Pinpoint the cell where the given text exists, returning its (X, Y) midpoint coordinate. 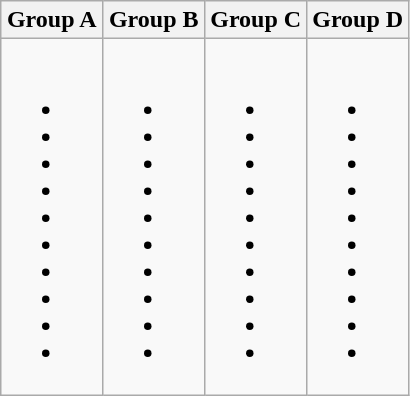
Group D (358, 20)
Group C (256, 20)
Group B (154, 20)
Group A (52, 20)
